Detect which cell encompasses the target text, then output its [x, y] center coordinate. 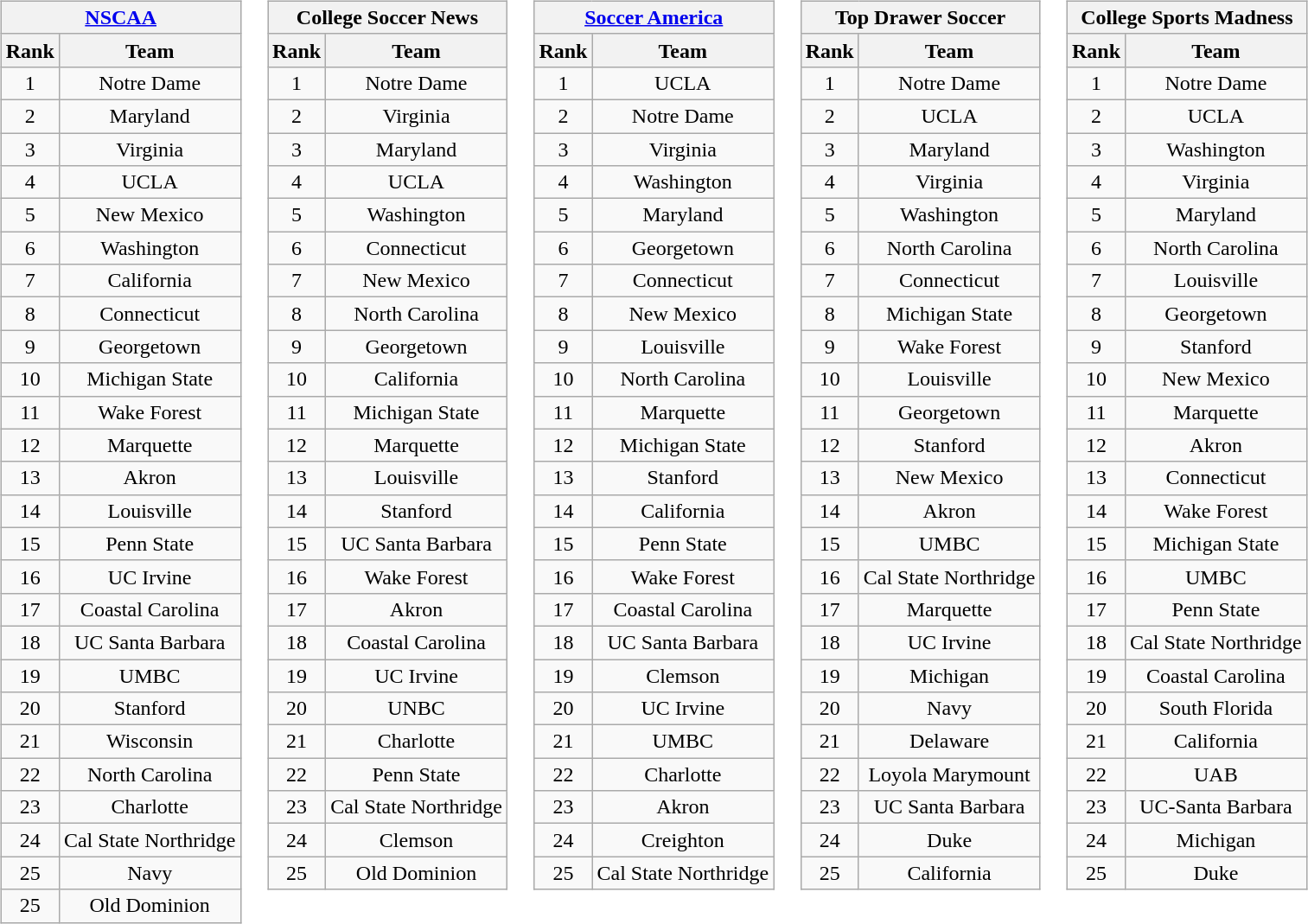
Wisconsin [150, 742]
UNBC [417, 709]
NSCAA [121, 17]
UC-Santa Barbara [1216, 807]
Soccer America [654, 17]
Top Drawer Soccer [920, 17]
Delaware [949, 742]
UAB [1216, 774]
College Soccer News [387, 17]
Creighton [683, 840]
South Florida [1216, 709]
Loyola Marymount [949, 774]
College Sports Madness [1186, 17]
